From the cell containing the given text, extract its center point as (X, Y) coordinate. 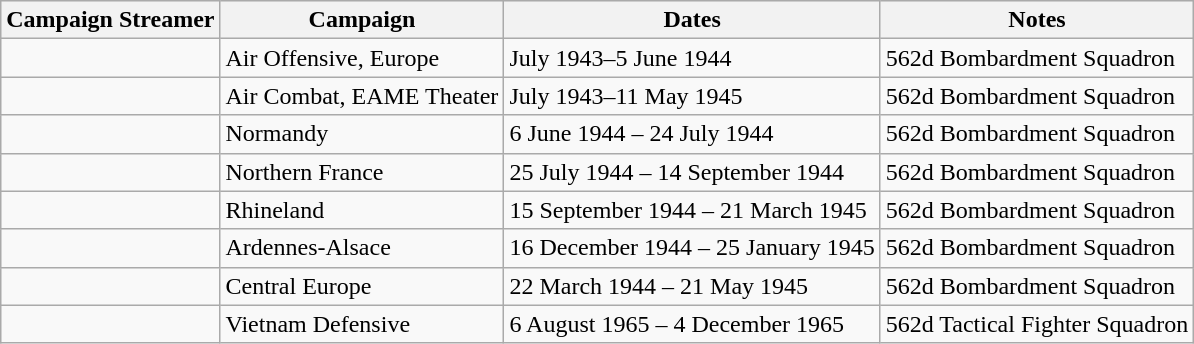
Campaign (362, 20)
Notes (1037, 20)
25 July 1944 – 14 September 1944 (692, 172)
6 August 1965 – 4 December 1965 (692, 324)
Rhineland (362, 210)
July 1943–5 June 1944 (692, 58)
562d Tactical Fighter Squadron (1037, 324)
Air Offensive, Europe (362, 58)
16 December 1944 – 25 January 1945 (692, 248)
July 1943–11 May 1945 (692, 96)
22 March 1944 – 21 May 1945 (692, 286)
Vietnam Defensive (362, 324)
Normandy (362, 134)
Air Combat, EAME Theater (362, 96)
6 June 1944 – 24 July 1944 (692, 134)
Ardennes-Alsace (362, 248)
Dates (692, 20)
15 September 1944 – 21 March 1945 (692, 210)
Campaign Streamer (110, 20)
Central Europe (362, 286)
Northern France (362, 172)
